From the cell containing the given text, extract its center point as [x, y] coordinate. 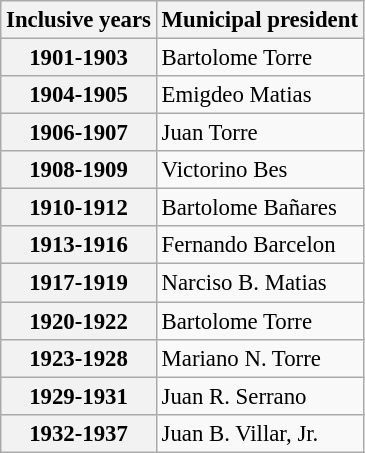
Juan Torre [260, 133]
Fernando Barcelon [260, 245]
Juan B. Villar, Jr. [260, 433]
1913-1916 [79, 245]
1906-1907 [79, 133]
1910-1912 [79, 208]
1932-1937 [79, 433]
Victorino Bes [260, 170]
1908-1909 [79, 170]
Narciso B. Matias [260, 283]
1920-1922 [79, 321]
1923-1928 [79, 358]
Municipal president [260, 20]
1917-1919 [79, 283]
Emigdeo Matias [260, 95]
Inclusive years [79, 20]
1901-1903 [79, 58]
1929-1931 [79, 396]
Juan R. Serrano [260, 396]
Mariano N. Torre [260, 358]
Bartolome Bañares [260, 208]
1904-1905 [79, 95]
